Determine the [X, Y] coordinate at the center of the cell enclosing the given text.  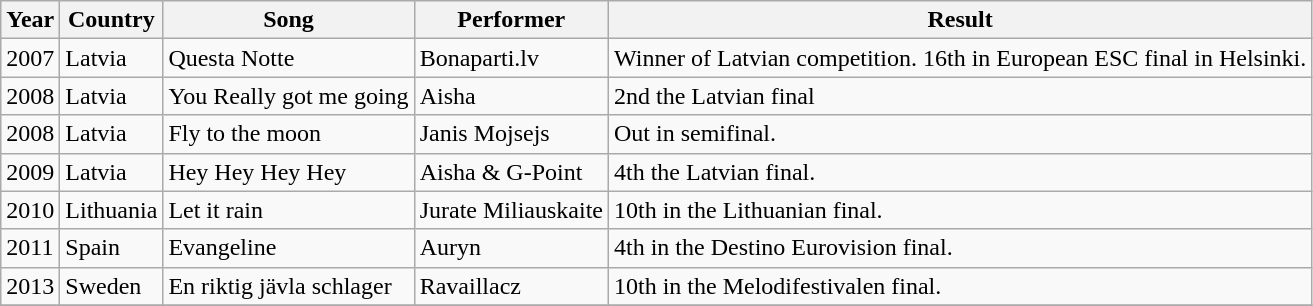
Song [288, 20]
Aisha & G-Point [511, 172]
Country [112, 20]
Hey Hey Hey Hey [288, 172]
En riktig jävla schlager [288, 286]
2011 [30, 248]
Ravaillacz [511, 286]
4th the Latvian final. [960, 172]
Result [960, 20]
Sweden [112, 286]
Fly to the moon [288, 134]
Janis Mojsejs [511, 134]
Aisha [511, 96]
2013 [30, 286]
Out in semifinal. [960, 134]
Jurate Miliauskaite [511, 210]
10th in the Melodifestivalen final. [960, 286]
Year [30, 20]
Performer [511, 20]
Questa Notte [288, 58]
4th in the Destino Eurovision final. [960, 248]
Let it rain [288, 210]
Auryn [511, 248]
Evangeline [288, 248]
2009 [30, 172]
10th in the Lithuanian final. [960, 210]
2nd the Latvian final [960, 96]
Spain [112, 248]
2007 [30, 58]
Winner of Latvian competition. 16th in European ESC final in Helsinki. [960, 58]
You Really got me going [288, 96]
Bonaparti.lv [511, 58]
Lithuania [112, 210]
2010 [30, 210]
